Pinpoint the cell where the given text exists, returning its (x, y) midpoint coordinate. 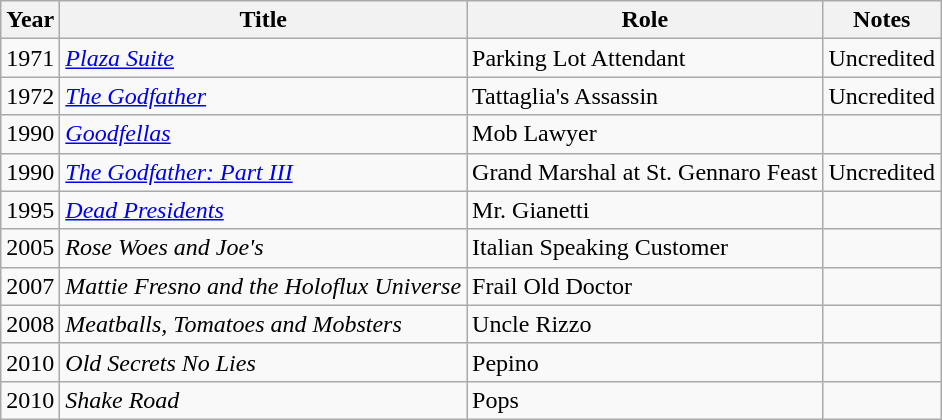
Goodfellas (264, 134)
Tattaglia's Assassin (645, 96)
The Godfather (264, 96)
Plaza Suite (264, 58)
Parking Lot Attendant (645, 58)
Dead Presidents (264, 210)
Meatballs, Tomatoes and Mobsters (264, 324)
Role (645, 20)
Grand Marshal at St. Gennaro Feast (645, 172)
2007 (30, 286)
Frail Old Doctor (645, 286)
1971 (30, 58)
Year (30, 20)
1995 (30, 210)
Title (264, 20)
Notes (882, 20)
Mattie Fresno and the Holoflux Universe (264, 286)
Old Secrets No Lies (264, 362)
1972 (30, 96)
Pops (645, 400)
Italian Speaking Customer (645, 248)
2008 (30, 324)
Uncle Rizzo (645, 324)
Mob Lawyer (645, 134)
Pepino (645, 362)
Shake Road (264, 400)
Rose Woes and Joe's (264, 248)
Mr. Gianetti (645, 210)
The Godfather: Part III (264, 172)
2005 (30, 248)
